Scan for the cell matching the given text and deliver its [x, y] coordinate at center. 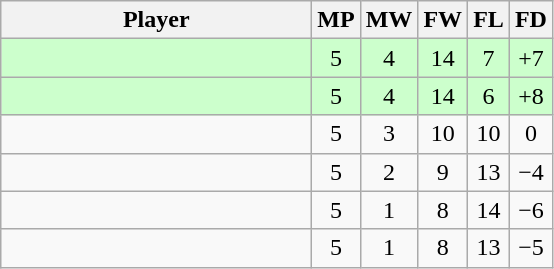
MW [389, 20]
FD [530, 20]
3 [389, 134]
0 [530, 134]
−4 [530, 172]
Player [156, 20]
7 [489, 58]
MP [336, 20]
+7 [530, 58]
2 [389, 172]
−5 [530, 248]
+8 [530, 96]
−6 [530, 210]
FW [443, 20]
FL [489, 20]
9 [443, 172]
6 [489, 96]
